From the cell containing the given text, extract its center point as [x, y] coordinate. 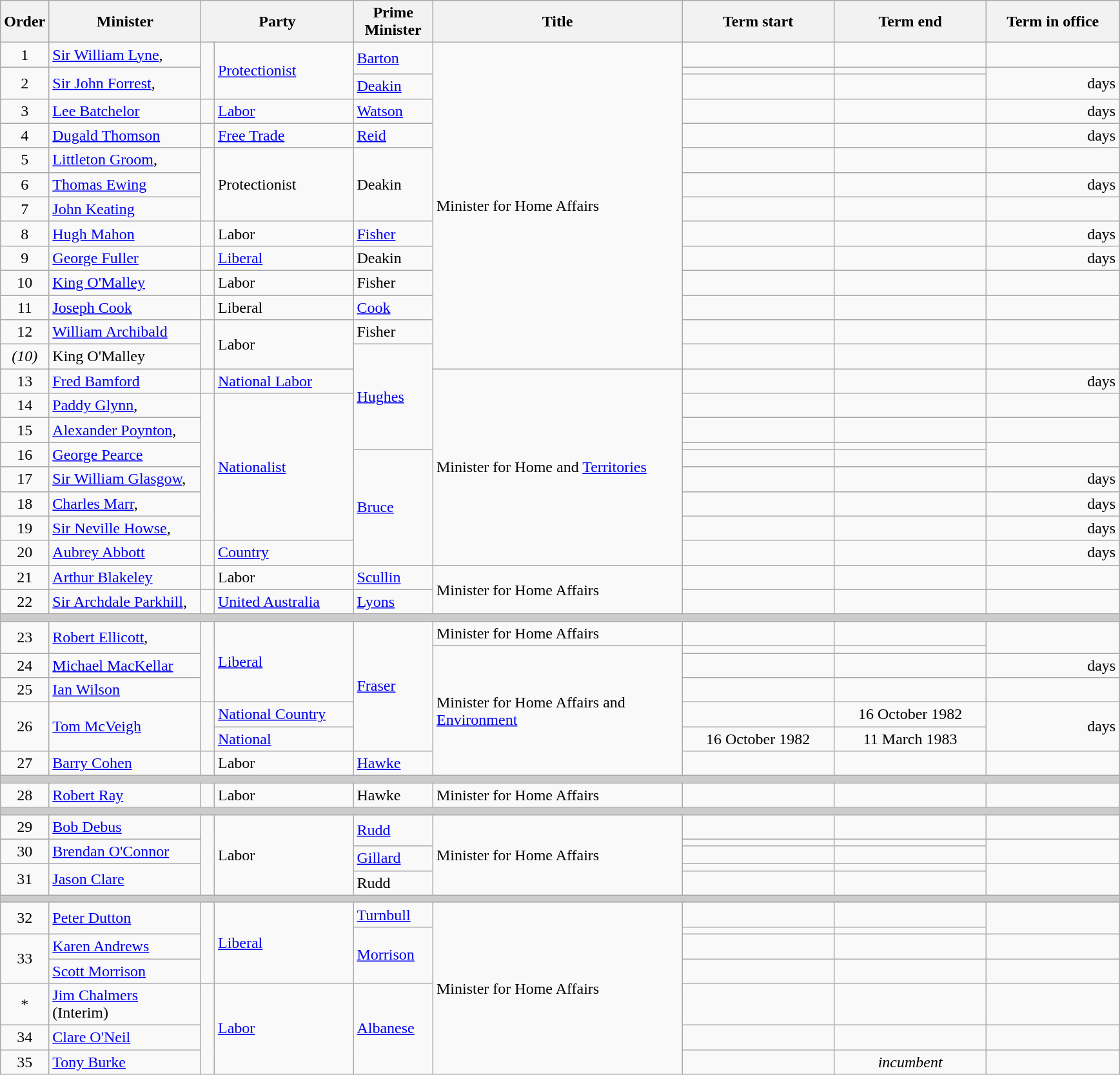
Order [25, 22]
25 [25, 690]
6 [25, 184]
Jason Clare [125, 880]
Barry Cohen [125, 764]
United Australia [284, 602]
Turnbull [393, 914]
Ian Wilson [125, 690]
Sir William Lyne, [125, 55]
10 [25, 282]
Term end [910, 22]
George Pearce [125, 455]
Fred Bamford [125, 381]
18 [25, 504]
Country [284, 553]
Scullin [393, 577]
Hugh Mahon [125, 233]
Clare O'Neil [125, 1038]
Cook [393, 308]
1 [25, 55]
Sir William Glasgow, [125, 479]
Title [557, 22]
Minister for Home Affairs and Environment [557, 711]
Aubrey Abbott [125, 553]
22 [25, 602]
Littleton Groom, [125, 160]
13 [25, 381]
7 [25, 209]
Tom McVeigh [125, 727]
Thomas Ewing [125, 184]
20 [25, 553]
Dugald Thomson [125, 135]
16 [25, 455]
Charles Marr, [125, 504]
Arthur Blakeley [125, 577]
Bob Debus [125, 827]
Lyons [393, 602]
Nationalist [284, 467]
Hughes [393, 397]
14 [25, 406]
John Keating [125, 209]
11 March 1983 [910, 739]
11 [25, 308]
30 [25, 851]
Term in office [1053, 22]
15 [25, 430]
Watson [393, 111]
23 [25, 637]
Tony Burke [125, 1062]
National [284, 739]
Minister [125, 22]
Minister for Home and Territories [557, 467]
9 [25, 258]
8 [25, 233]
Peter Dutton [125, 918]
29 [25, 827]
Bruce [393, 507]
26 [25, 727]
27 [25, 764]
33 [25, 958]
Sir John Forrest, [125, 83]
National Labor [284, 381]
George Fuller [125, 258]
Barton [393, 58]
5 [25, 160]
12 [25, 332]
Scott Morrison [125, 971]
(10) [25, 357]
Alexander Poynton, [125, 430]
National Country [284, 715]
28 [25, 795]
Lee Batchelor [125, 111]
19 [25, 528]
35 [25, 1062]
31 [25, 880]
17 [25, 479]
Morrison [393, 954]
4 [25, 135]
34 [25, 1038]
Term start [758, 22]
Gillard [393, 858]
Robert Ray [125, 795]
* [25, 1005]
Reid [393, 135]
Michael MacKellar [125, 665]
Brendan O'Connor [125, 851]
incumbent [910, 1062]
Sir Neville Howse, [125, 528]
Joseph Cook [125, 308]
24 [25, 665]
2 [25, 83]
William Archibald [125, 332]
Fraser [393, 686]
Sir Archdale Parkhill, [125, 602]
Free Trade [284, 135]
Party [277, 22]
21 [25, 577]
32 [25, 918]
Karen Andrews [125, 946]
Paddy Glynn, [125, 406]
Prime Minister [393, 22]
Albanese [393, 1029]
Jim Chalmers (Interim) [125, 1005]
3 [25, 111]
Robert Ellicott, [125, 637]
